From the cell containing the given text, extract its center point as (x, y) coordinate. 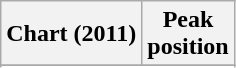
Chart (2011) (72, 34)
Peakposition (188, 34)
